Scan for the cell matching the given text and deliver its (x, y) coordinate at center. 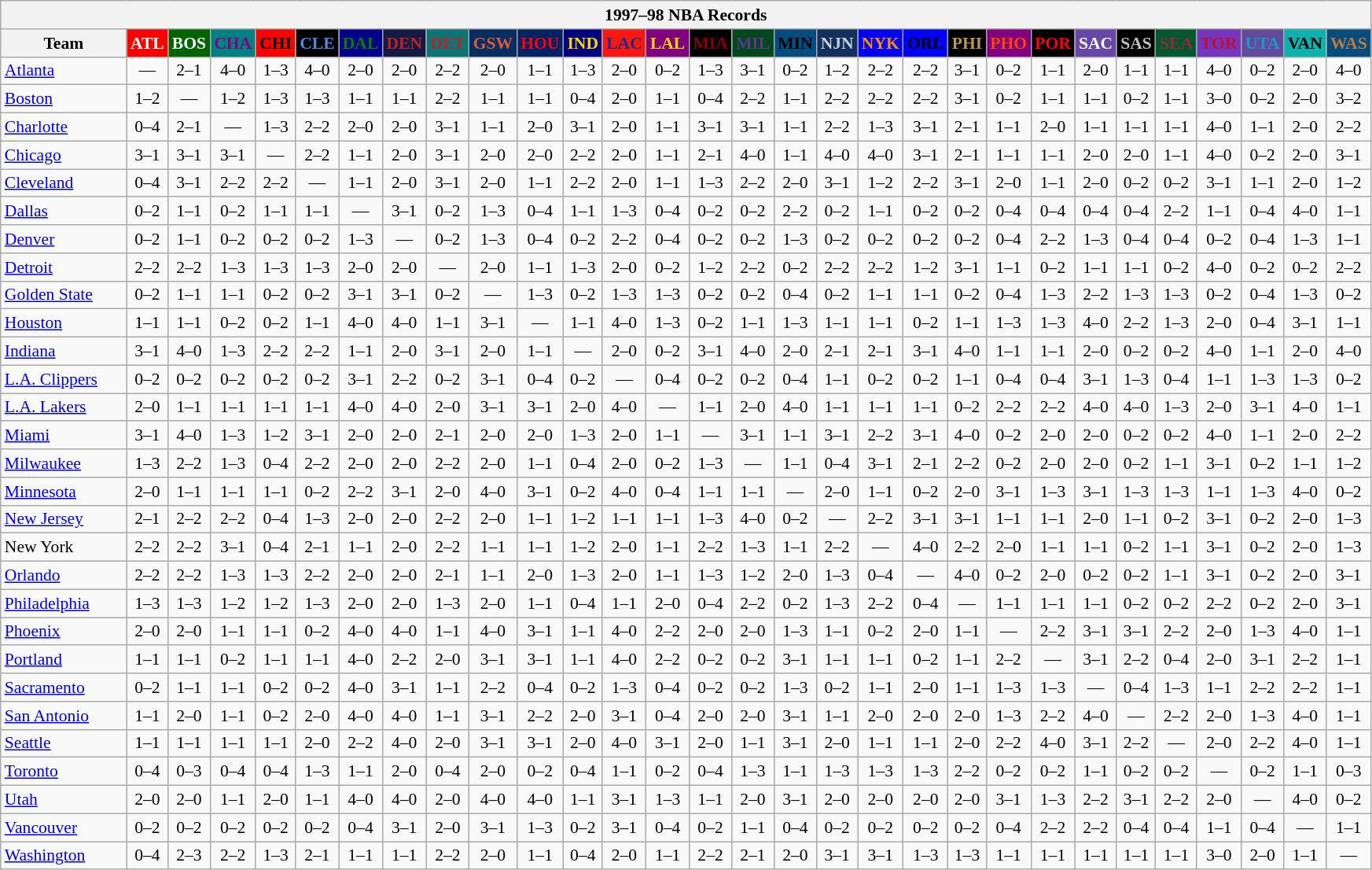
3–2 (1349, 99)
HOU (539, 43)
GSW (494, 43)
Utah (64, 800)
Houston (64, 323)
POR (1053, 43)
ORL (926, 43)
TOR (1219, 43)
SEA (1176, 43)
Chicago (64, 155)
Toronto (64, 772)
CHA (233, 43)
CLE (318, 43)
Seattle (64, 743)
MIA (710, 43)
DAL (361, 43)
MIN (795, 43)
CHI (275, 43)
SAC (1096, 43)
Portland (64, 660)
WAS (1349, 43)
Cleveland (64, 183)
Vancouver (64, 828)
L.A. Lakers (64, 407)
VAN (1305, 43)
IND (583, 43)
Phoenix (64, 632)
ATL (148, 43)
Milwaukee (64, 463)
2–3 (189, 856)
Orlando (64, 576)
DEN (404, 43)
Sacramento (64, 688)
BOS (189, 43)
SAS (1136, 43)
San Antonio (64, 716)
Washington (64, 856)
L.A. Clippers (64, 379)
Dallas (64, 212)
Indiana (64, 352)
Denver (64, 239)
NJN (837, 43)
Charlotte (64, 127)
Philadelphia (64, 603)
Boston (64, 99)
Detroit (64, 267)
LAC (624, 43)
LAL (668, 43)
UTA (1263, 43)
Atlanta (64, 71)
PHI (967, 43)
New York (64, 547)
MIL (753, 43)
1997–98 NBA Records (686, 15)
Minnesota (64, 492)
DET (448, 43)
Miami (64, 436)
NYK (881, 43)
PHO (1008, 43)
Golden State (64, 295)
New Jersey (64, 519)
Team (64, 43)
